Search for the cell housing the specified text and yield its [X, Y] center coordinate. 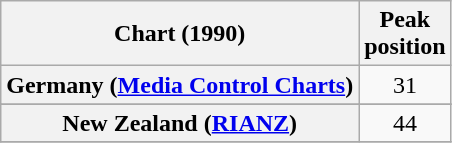
44 [405, 123]
New Zealand (RIANZ) [180, 123]
Chart (1990) [180, 34]
Germany (Media Control Charts) [180, 85]
Peakposition [405, 34]
31 [405, 85]
